Scan for the cell matching the given text and deliver its [x, y] coordinate at center. 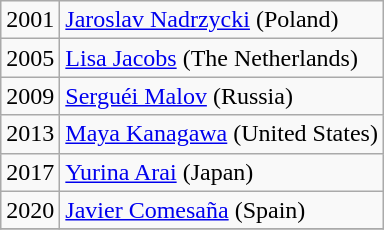
Lisa Jacobs (The Netherlands) [222, 58]
Jaroslav Nadrzycki (Poland) [222, 20]
Yurina Arai (Japan) [222, 172]
2017 [30, 172]
2005 [30, 58]
Javier Comesaña (Spain) [222, 210]
2009 [30, 96]
Maya Kanagawa (United States) [222, 134]
2013 [30, 134]
Serguéi Malov (Russia) [222, 96]
2001 [30, 20]
2020 [30, 210]
